From the cell containing the given text, extract its center point as (x, y) coordinate. 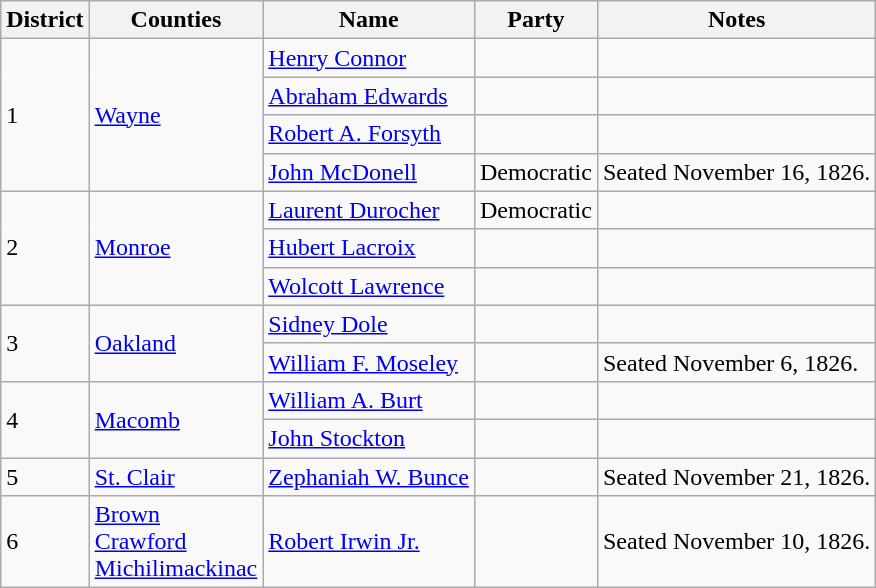
Sidney Dole (369, 324)
Hubert Lacroix (369, 248)
2 (45, 248)
Seated November 10, 1826. (736, 542)
Notes (736, 20)
Name (369, 20)
Seated November 21, 1826. (736, 477)
Counties (176, 20)
Wayne (176, 115)
1 (45, 115)
Party (536, 20)
St. Clair (176, 477)
William A. Burt (369, 400)
3 (45, 343)
John McDonell (369, 172)
Oakland (176, 343)
Zephaniah W. Bunce (369, 477)
Wolcott Lawrence (369, 286)
Laurent Durocher (369, 210)
4 (45, 419)
Seated November 6, 1826. (736, 362)
Robert Irwin Jr. (369, 542)
Abraham Edwards (369, 96)
William F. Moseley (369, 362)
Henry Connor (369, 58)
6 (45, 542)
John Stockton (369, 438)
5 (45, 477)
Seated November 16, 1826. (736, 172)
BrownCrawfordMichilimackinac (176, 542)
Macomb (176, 419)
Robert A. Forsyth (369, 134)
Monroe (176, 248)
District (45, 20)
